Search for the cell housing the specified text and yield its (x, y) center coordinate. 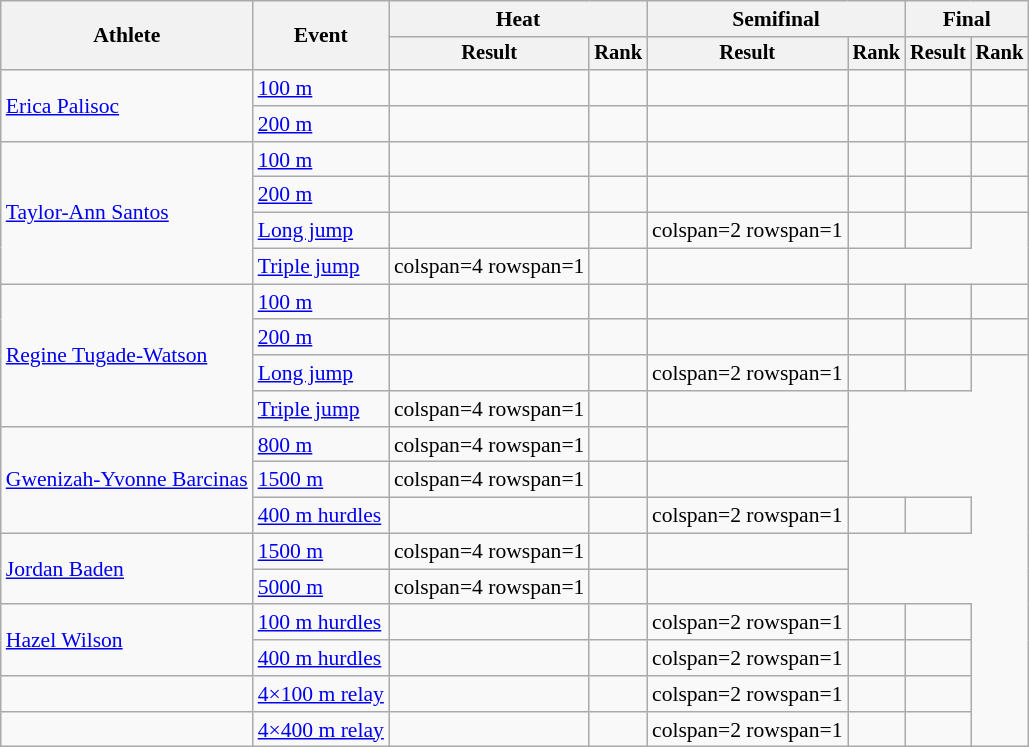
100 m hurdles (321, 623)
Gwenizah-Yvonne Barcinas (127, 480)
Semifinal (776, 19)
Hazel Wilson (127, 640)
Jordan Baden (127, 570)
Heat (518, 19)
Regine Tugade-Watson (127, 355)
Taylor-Ann Santos (127, 213)
Athlete (127, 36)
5000 m (321, 587)
800 m (321, 445)
Final (966, 19)
4×100 m relay (321, 694)
Erica Palisoc (127, 106)
Event (321, 36)
